Locate the cell with the specified text and output its [x, y] center coordinate. 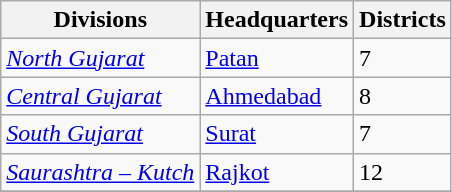
Districts [403, 20]
Headquarters [277, 20]
Divisions [100, 20]
Surat [277, 134]
Rajkot [277, 172]
Central Gujarat [100, 96]
North Gujarat [100, 58]
South Gujarat [100, 134]
8 [403, 96]
12 [403, 172]
Ahmedabad [277, 96]
Patan [277, 58]
Saurashtra – Kutch [100, 172]
